Find where the given text appears and provide that cell's center as (X, Y) coordinate. 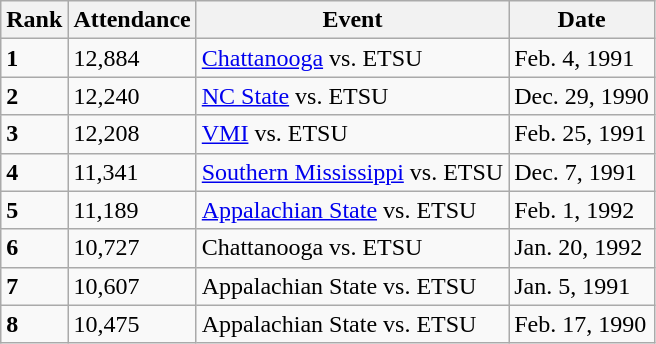
10,727 (132, 248)
7 (34, 286)
11,189 (132, 210)
3 (34, 134)
NC State vs. ETSU (352, 96)
10,475 (132, 324)
11,341 (132, 172)
Rank (34, 20)
12,884 (132, 58)
Event (352, 20)
5 (34, 210)
Dec. 29, 1990 (582, 96)
Feb. 17, 1990 (582, 324)
Feb. 4, 1991 (582, 58)
Southern Mississippi vs. ETSU (352, 172)
VMI vs. ETSU (352, 134)
8 (34, 324)
12,240 (132, 96)
Feb. 25, 1991 (582, 134)
2 (34, 96)
6 (34, 248)
12,208 (132, 134)
Date (582, 20)
1 (34, 58)
Jan. 20, 1992 (582, 248)
10,607 (132, 286)
4 (34, 172)
Jan. 5, 1991 (582, 286)
Dec. 7, 1991 (582, 172)
Feb. 1, 1992 (582, 210)
Attendance (132, 20)
